From the cell containing the given text, extract its center point as [x, y] coordinate. 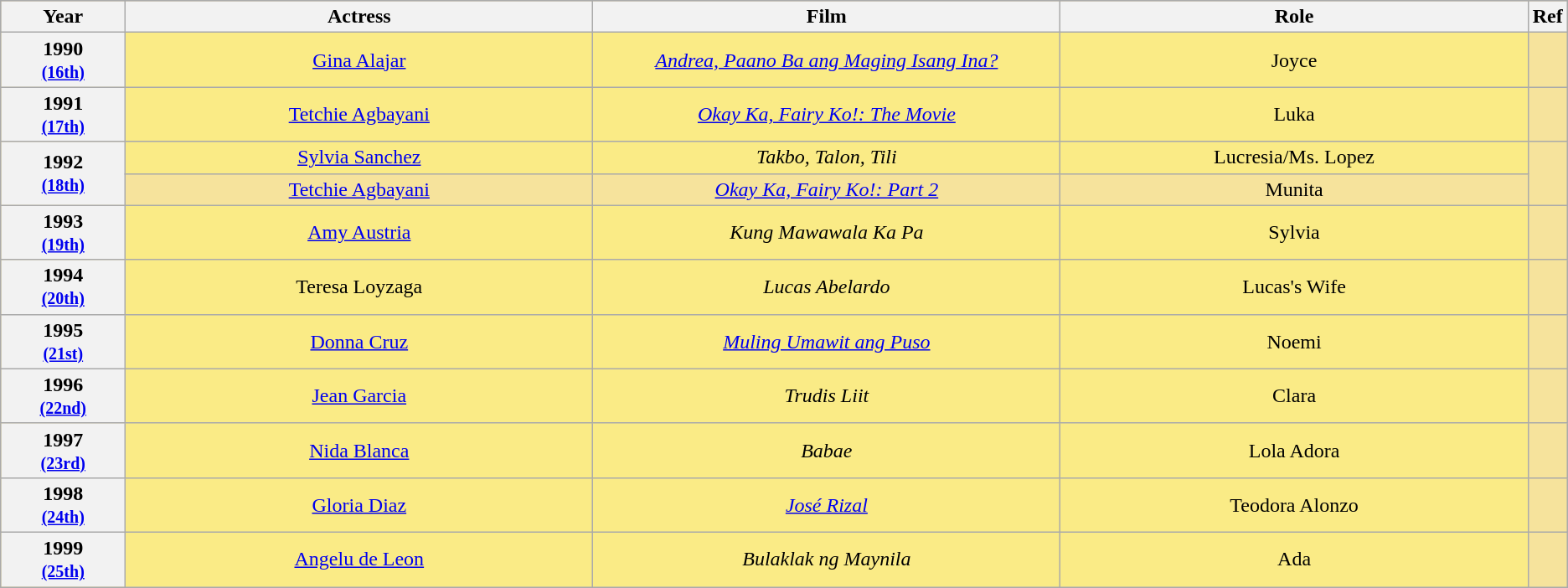
Gina Alajar [359, 60]
Babae [827, 451]
Sylvia [1294, 233]
Bulaklak ng Maynila [827, 560]
Jean Garcia [359, 395]
Lucresia/Ms. Lopez [1294, 157]
Okay Ka, Fairy Ko!: The Movie [827, 114]
Sylvia Sanchez [359, 157]
Muling Umawit ang Puso [827, 342]
José Rizal [827, 504]
Year [64, 17]
Takbo, Talon, Tili [827, 157]
1997 (23rd) [64, 451]
Noemi [1294, 342]
Actress [359, 17]
Film [827, 17]
Teresa Loyzaga [359, 286]
1991 (17th) [64, 114]
Okay Ka, Fairy Ko!: Part 2 [827, 189]
1998 (24th) [64, 504]
Andrea, Paano Ba ang Maging Isang Ina? [827, 60]
1994 (20th) [64, 286]
1995 (21st) [64, 342]
Lola Adora [1294, 451]
Lucas Abelardo [827, 286]
Munita [1294, 189]
Role [1294, 17]
Gloria Diaz [359, 504]
Angelu de Leon [359, 560]
Lucas's Wife [1294, 286]
Clara [1294, 395]
Amy Austria [359, 233]
1992 (18th) [64, 173]
Ada [1294, 560]
Ref [1548, 17]
1996 (22nd) [64, 395]
1990 (16th) [64, 60]
1993 (19th) [64, 233]
Joyce [1294, 60]
1999 (25th) [64, 560]
Trudis Liit [827, 395]
Teodora Alonzo [1294, 504]
Nida Blanca [359, 451]
Luka [1294, 114]
Donna Cruz [359, 342]
Kung Mawawala Ka Pa [827, 233]
